Pinpoint the cell where the given text exists, returning its [X, Y] midpoint coordinate. 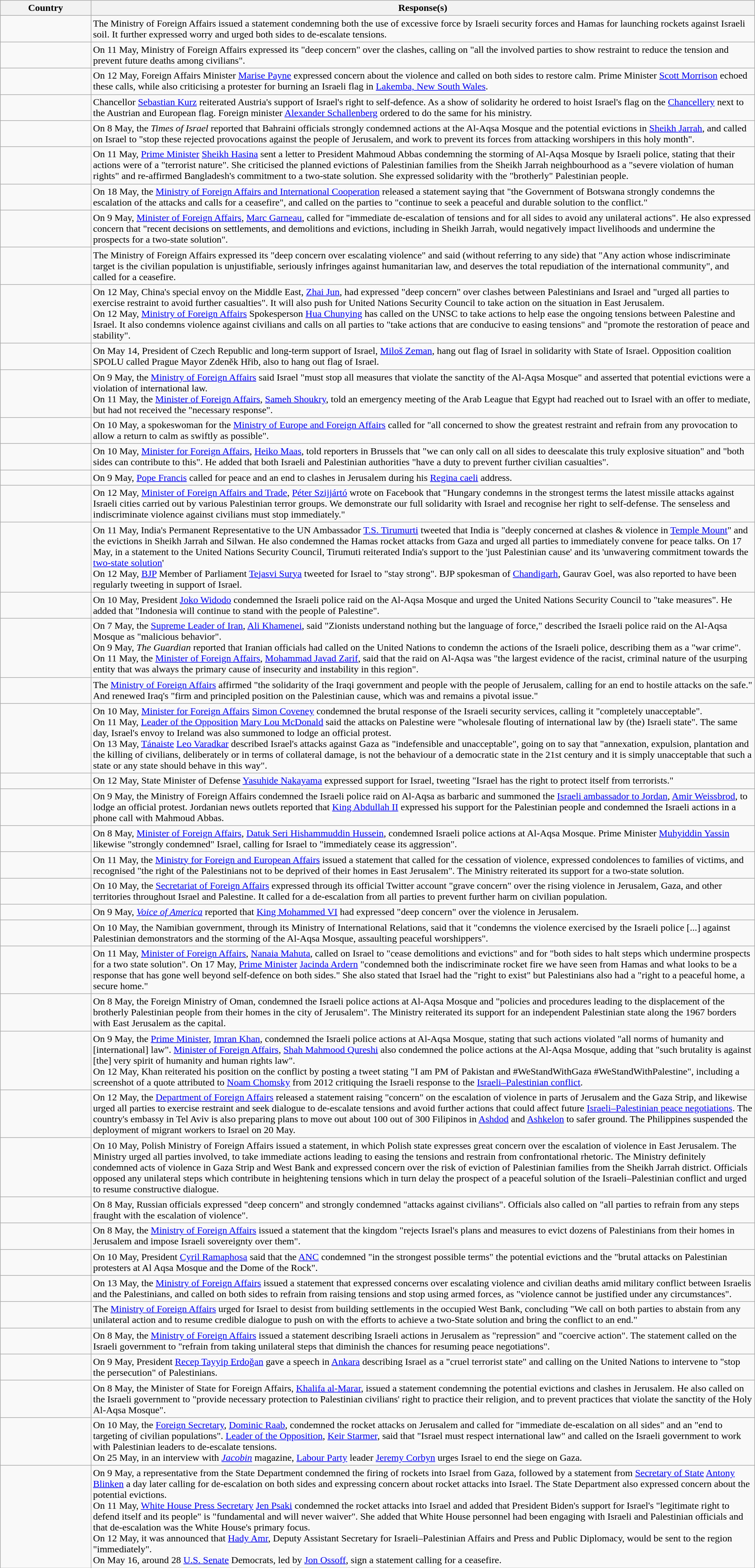
On 9 May, Pope Francis called for peace and an end to clashes in Jerusalem during his Regina caeli address. [423, 478]
Response(s) [423, 8]
Country [46, 8]
On 9 May, Voice of America reported that King Mohammed VI had expressed "deep concern" over the violence in Jerusalem. [423, 912]
